Capture the cell that displays the provided text and extract its [X, Y] central coordinate. 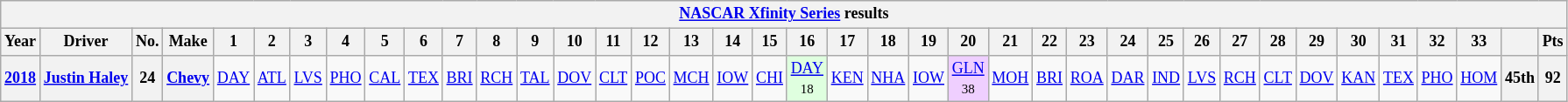
27 [1240, 42]
ROA [1086, 78]
19 [929, 42]
14 [732, 42]
21 [1011, 42]
Pts [1552, 42]
12 [651, 42]
MOH [1011, 78]
6 [424, 42]
8 [497, 42]
1 [233, 42]
DAR [1128, 78]
23 [1086, 42]
16 [807, 42]
KEN [847, 78]
ATL [272, 78]
NASCAR Xfinity Series results [784, 14]
CAL [385, 78]
NHA [888, 78]
GLN38 [968, 78]
POC [651, 78]
3 [308, 42]
28 [1277, 42]
KAN [1359, 78]
18 [888, 42]
9 [535, 42]
2018 [21, 78]
20 [968, 42]
Justin Haley [86, 78]
Chevy [188, 78]
25 [1167, 42]
CHI [770, 78]
17 [847, 42]
Make [188, 42]
DAY [233, 78]
92 [1552, 78]
No. [147, 42]
HOM [1479, 78]
45th [1521, 78]
22 [1049, 42]
Year [21, 42]
MCH [691, 78]
Driver [86, 42]
5 [385, 42]
15 [770, 42]
13 [691, 42]
11 [613, 42]
TAL [535, 78]
32 [1437, 42]
4 [345, 42]
29 [1317, 42]
2 [272, 42]
10 [575, 42]
7 [459, 42]
IND [1167, 78]
DAY18 [807, 78]
26 [1202, 42]
31 [1399, 42]
30 [1359, 42]
33 [1479, 42]
